Provide the (X, Y) coordinate of the cell's center where the given text is located.  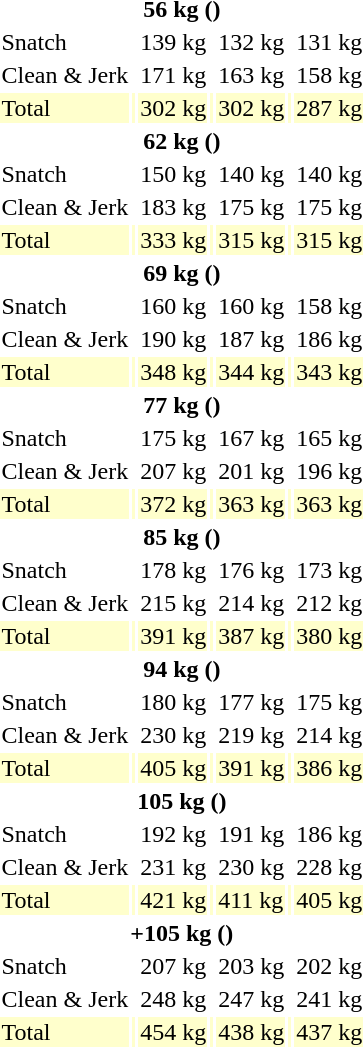
247 kg (252, 999)
177 kg (252, 702)
411 kg (252, 900)
348 kg (174, 372)
203 kg (252, 966)
248 kg (174, 999)
438 kg (252, 1032)
372 kg (174, 504)
187 kg (252, 339)
183 kg (174, 207)
315 kg (252, 240)
190 kg (174, 339)
132 kg (252, 42)
214 kg (252, 603)
180 kg (174, 702)
163 kg (252, 75)
176 kg (252, 570)
139 kg (174, 42)
191 kg (252, 834)
167 kg (252, 438)
192 kg (174, 834)
231 kg (174, 867)
171 kg (174, 75)
363 kg (252, 504)
454 kg (174, 1032)
215 kg (174, 603)
405 kg (174, 768)
219 kg (252, 735)
333 kg (174, 240)
201 kg (252, 471)
421 kg (174, 900)
178 kg (174, 570)
344 kg (252, 372)
150 kg (174, 174)
140 kg (252, 174)
387 kg (252, 636)
